Identify which cell holds the provided text, then report its (x, y) central coordinate. 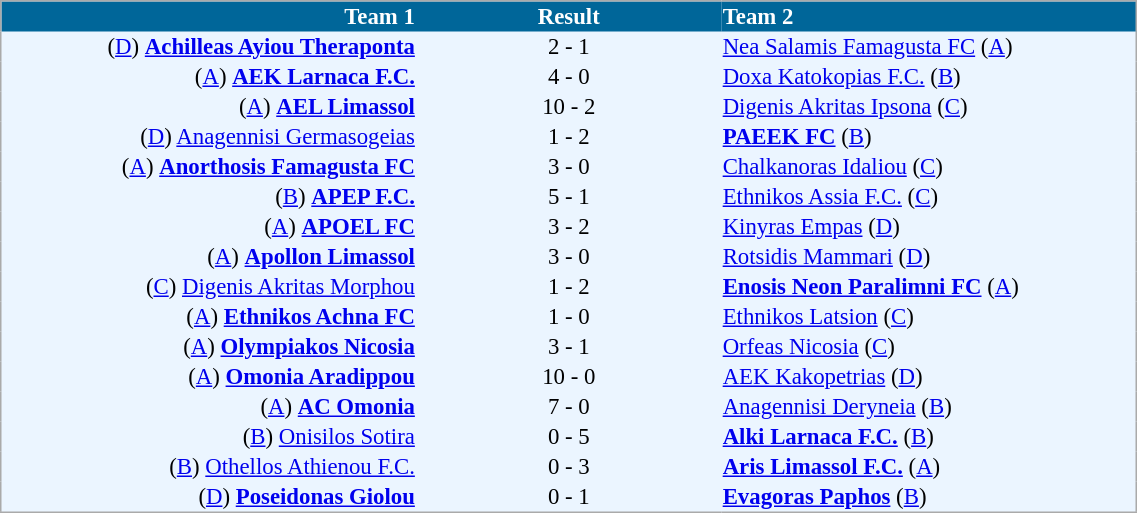
Aris Limassol F.C. (A) (929, 467)
(A) Omonia Aradippou (209, 377)
(B) APEP F.C. (209, 197)
10 - 0 (568, 377)
10 - 2 (568, 107)
Chalkanoras Idaliou (C) (929, 167)
4 - 0 (568, 77)
(D) Poseidonas Giolou (209, 497)
Doxa Katokopias F.C. (B) (929, 77)
(D) Achilleas Ayiou Theraponta (209, 47)
Enosis Neon Paralimni FC (A) (929, 287)
2 - 1 (568, 47)
(B) Onisilos Sotira (209, 437)
(A) Olympiakos Nicosia (209, 347)
Alki Larnaca F.C. (B) (929, 437)
Orfeas Nicosia (C) (929, 347)
Team 1 (209, 16)
(A) AEK Larnaca F.C. (209, 77)
0 - 1 (568, 497)
Nea Salamis Famagusta FC (A) (929, 47)
(A) APOEL FC (209, 227)
(A) Anorthosis Famagusta FC (209, 167)
Evagoras Paphos (B) (929, 497)
Ethnikos Assia F.C. (C) (929, 197)
(B) Othellos Athienou F.C. (209, 467)
AEK Kakopetrias (D) (929, 377)
7 - 0 (568, 407)
3 - 2 (568, 227)
0 - 3 (568, 467)
5 - 1 (568, 197)
Kinyras Empas (D) (929, 227)
Result (568, 16)
3 - 1 (568, 347)
Rotsidis Mammari (D) (929, 257)
(D) Anagennisi Germasogeias (209, 137)
PAEEK FC (B) (929, 137)
Digenis Akritas Ipsona (C) (929, 107)
(A) Apollon Limassol (209, 257)
Anagennisi Deryneia (B) (929, 407)
Ethnikos Latsion (C) (929, 317)
(C) Digenis Akritas Morphou (209, 287)
(A) AC Omonia (209, 407)
1 - 0 (568, 317)
(A) Ethnikos Achna FC (209, 317)
Team 2 (929, 16)
(A) AEL Limassol (209, 107)
0 - 5 (568, 437)
